Locate the cell with the specified text and output its (X, Y) center coordinate. 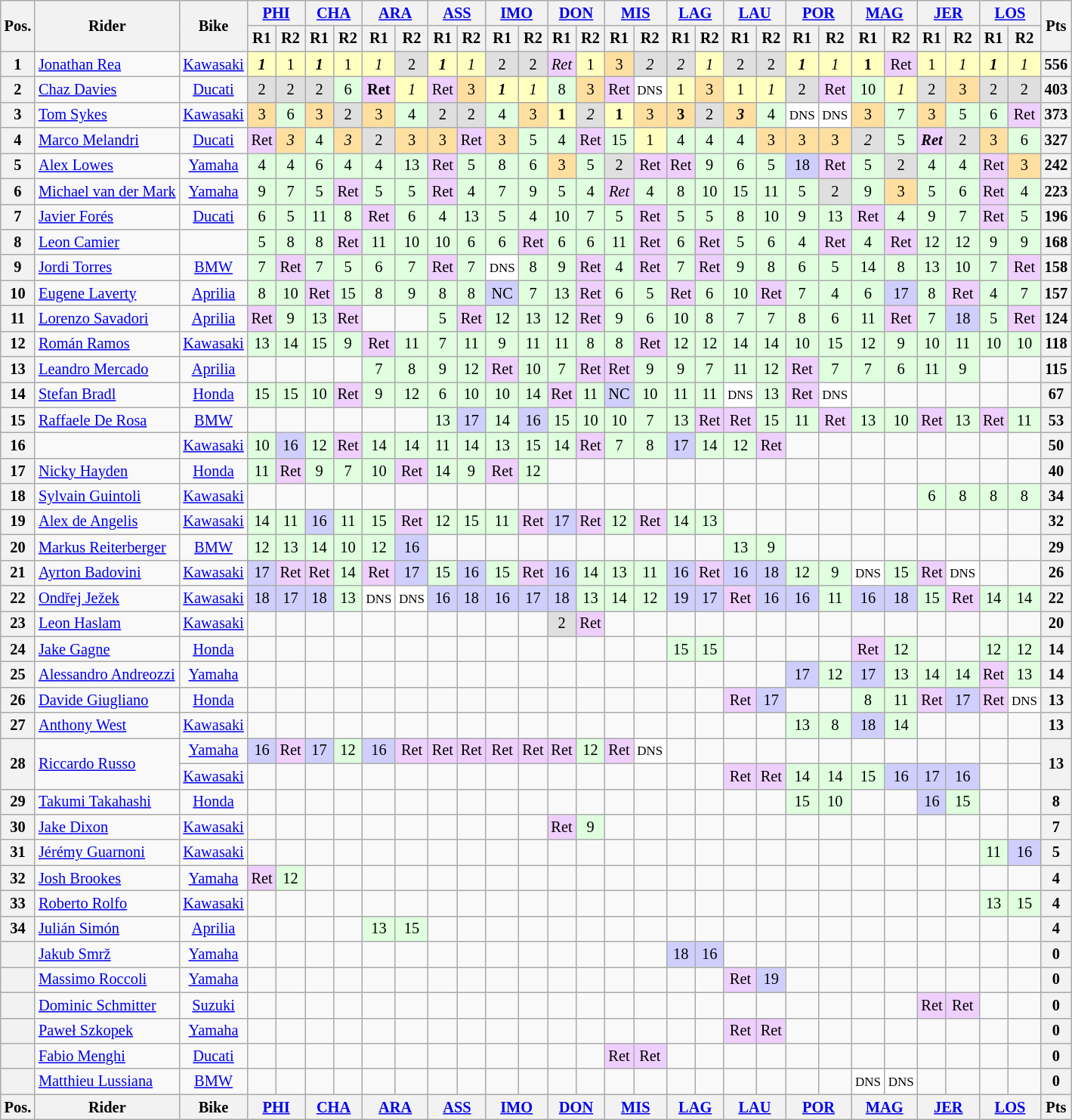
168 (1056, 242)
157 (1056, 293)
Javier Forés (107, 217)
Michael van der Mark (107, 191)
Dominic Schmitter (107, 1005)
Paweł Szkopek (107, 1031)
Alex de Angelis (107, 521)
403 (1056, 89)
67 (1056, 394)
23 (18, 623)
Anthony West (107, 726)
Alex Lowes (107, 166)
27 (18, 726)
Takumi Takahashi (107, 802)
327 (1056, 141)
124 (1056, 318)
Jake Dixon (107, 827)
Ayrton Badovini (107, 573)
33 (18, 903)
40 (1056, 471)
Jonathan Rea (107, 64)
50 (1056, 445)
Davide Giugliano (107, 700)
Román Ramos (107, 344)
223 (1056, 191)
Markus Reiterberger (107, 547)
31 (18, 852)
Roberto Rolfo (107, 903)
Matthieu Lussiana (107, 1081)
196 (1056, 217)
115 (1056, 370)
Chaz Davies (107, 89)
30 (18, 827)
373 (1056, 115)
Leon Camier (107, 242)
Marco Melandri (107, 141)
242 (1056, 166)
Raffaele De Rosa (107, 420)
21 (18, 573)
Leon Haslam (107, 623)
Jake Gagne (107, 649)
158 (1056, 268)
Julián Simón (107, 929)
Fabio Menghi (107, 1056)
Massimo Roccoli (107, 979)
Jérémy Guarnoni (107, 852)
Ondřej Ježek (107, 598)
Riccardo Russo (107, 763)
556 (1056, 64)
24 (18, 649)
53 (1056, 420)
Eugene Laverty (107, 293)
Alessandro Andreozzi (107, 674)
25 (18, 674)
Suzuki (214, 1005)
Stefan Bradl (107, 394)
Jordi Torres (107, 268)
Tom Sykes (107, 115)
Lorenzo Savadori (107, 318)
Josh Brookes (107, 878)
Nicky Hayden (107, 471)
Sylvain Guintoli (107, 497)
Leandro Mercado (107, 370)
118 (1056, 344)
28 (18, 763)
Jakub Smrž (107, 954)
